Scan for the cell matching the given text and deliver its (X, Y) coordinate at center. 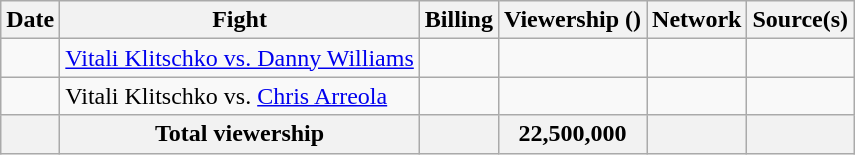
Viewership () (572, 20)
Total viewership (240, 134)
Network (697, 20)
Source(s) (800, 20)
22,500,000 (572, 134)
Billing (458, 20)
Date (30, 20)
Vitali Klitschko vs. Chris Arreola (240, 96)
Fight (240, 20)
Vitali Klitschko vs. Danny Williams (240, 58)
